Detect which cell encompasses the target text, then output its [x, y] center coordinate. 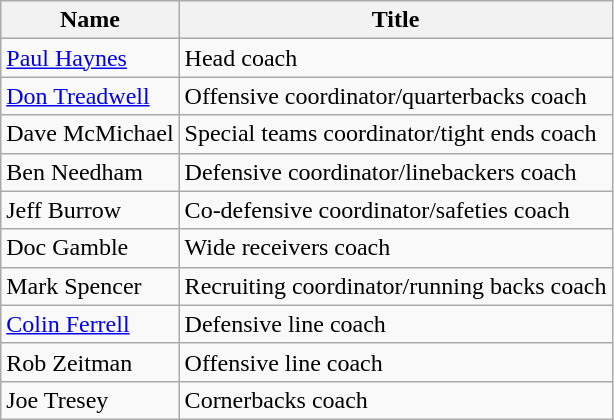
Co-defensive coordinator/safeties coach [396, 210]
Paul Haynes [90, 58]
Joe Tresey [90, 400]
Defensive line coach [396, 324]
Head coach [396, 58]
Cornerbacks coach [396, 400]
Rob Zeitman [90, 362]
Mark Spencer [90, 286]
Dave McMichael [90, 134]
Wide receivers coach [396, 248]
Colin Ferrell [90, 324]
Offensive line coach [396, 362]
Name [90, 20]
Defensive coordinator/linebackers coach [396, 172]
Offensive coordinator/quarterbacks coach [396, 96]
Ben Needham [90, 172]
Recruiting coordinator/running backs coach [396, 286]
Don Treadwell [90, 96]
Title [396, 20]
Doc Gamble [90, 248]
Jeff Burrow [90, 210]
Special teams coordinator/tight ends coach [396, 134]
